From the cell containing the given text, extract its center point as [X, Y] coordinate. 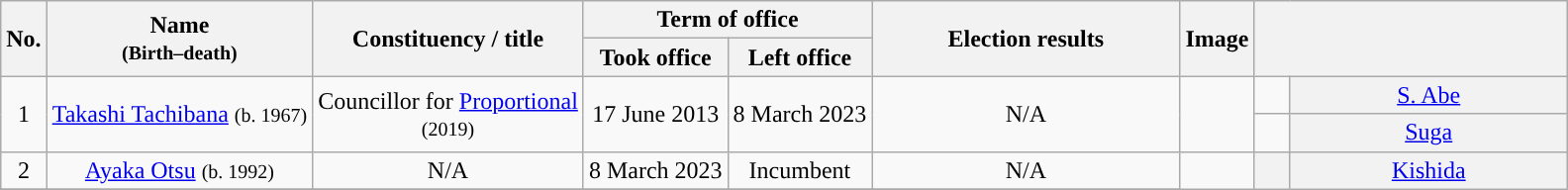
S. Abe [1428, 95]
Image [1218, 39]
Incumbent [800, 170]
1 [24, 114]
Term of office [727, 20]
Election results [1026, 39]
Constituency / title [448, 39]
Takashi Tachibana (b. 1967) [179, 114]
Ayaka Otsu (b. 1992) [179, 170]
Suga [1428, 133]
2 [24, 170]
Left office [800, 57]
No. [24, 39]
Councillor for Proportional(2019) [448, 114]
Kishida [1428, 170]
Name(Birth–death) [179, 39]
Took office [655, 57]
17 June 2013 [655, 114]
